Determine the (x, y) coordinate at the center of the cell enclosing the given text.  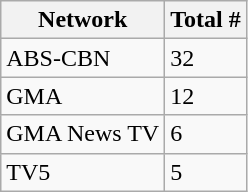
32 (206, 58)
ABS-CBN (83, 58)
5 (206, 172)
TV5 (83, 172)
6 (206, 134)
Total # (206, 20)
Network (83, 20)
GMA News TV (83, 134)
12 (206, 96)
GMA (83, 96)
